Capture the cell that displays the provided text and extract its (X, Y) central coordinate. 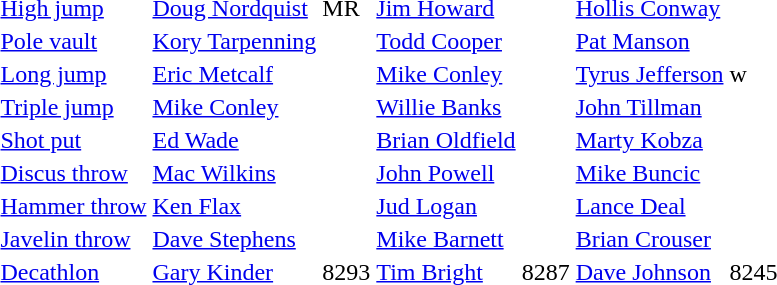
Mike Buncic (650, 173)
Pat Manson (650, 41)
John Tillman (650, 107)
Brian Oldfield (446, 140)
Marty Kobza (650, 140)
Lance Deal (650, 206)
Ed Wade (234, 140)
Mike Barnett (446, 239)
Jud Logan (446, 206)
Ken Flax (234, 206)
Mac Wilkins (234, 173)
John Powell (446, 173)
Eric Metcalf (234, 74)
Willie Banks (446, 107)
Dave Stephens (234, 239)
Tyrus Jefferson (650, 74)
Brian Crouser (650, 239)
Kory Tarpenning (234, 41)
Todd Cooper (446, 41)
